From the cell containing the given text, extract its center point as [X, Y] coordinate. 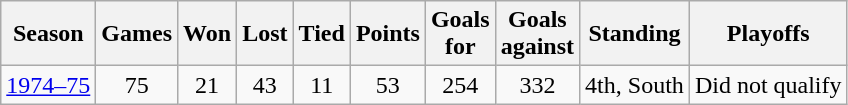
Goalsagainst [537, 34]
Won [208, 34]
332 [537, 85]
Points [388, 34]
Playoffs [768, 34]
4th, South [635, 85]
254 [460, 85]
1974–75 [48, 85]
Games [137, 34]
Lost [265, 34]
Season [48, 34]
53 [388, 85]
Tied [322, 34]
11 [322, 85]
75 [137, 85]
Goalsfor [460, 34]
43 [265, 85]
21 [208, 85]
Did not qualify [768, 85]
Standing [635, 34]
